From the cell containing the given text, extract its center point as (x, y) coordinate. 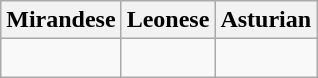
Leonese (168, 20)
Mirandese (61, 20)
Asturian (266, 20)
